Output the (x, y) coordinate of the center of the cell containing the given text.  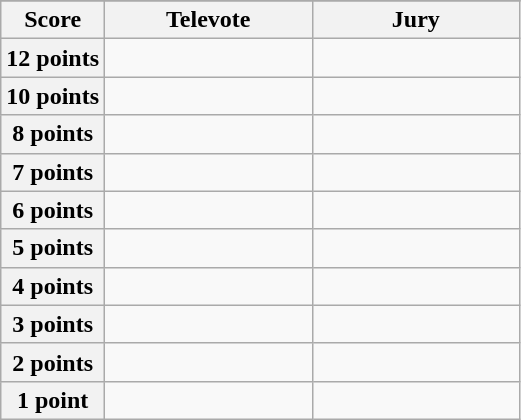
3 points (53, 324)
1 point (53, 400)
7 points (53, 172)
5 points (53, 248)
12 points (53, 58)
Jury (416, 20)
6 points (53, 210)
Televote (209, 20)
Score (53, 20)
4 points (53, 286)
10 points (53, 96)
8 points (53, 134)
2 points (53, 362)
